Find where the given text appears and provide that cell's center as [X, Y] coordinate. 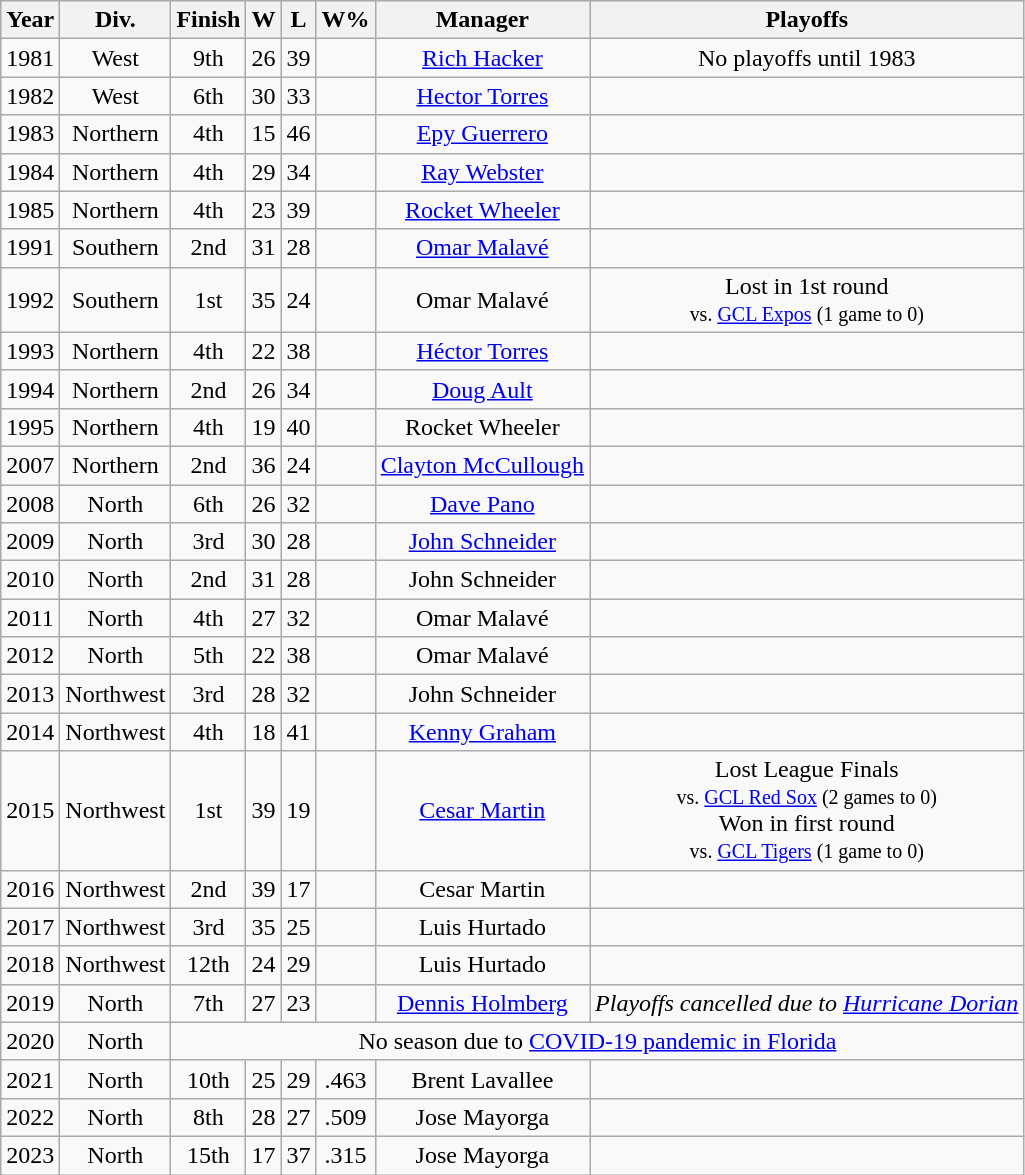
2018 [30, 965]
Finish [208, 20]
18 [264, 732]
2022 [30, 1117]
Brent Lavallee [482, 1079]
8th [208, 1117]
2011 [30, 618]
Doug Ault [482, 389]
.463 [346, 1079]
Clayton McCullough [482, 465]
41 [298, 732]
Year [30, 20]
Dennis Holmberg [482, 1003]
Héctor Torres [482, 351]
1991 [30, 248]
46 [298, 134]
2014 [30, 732]
9th [208, 58]
.509 [346, 1117]
Rich Hacker [482, 58]
2016 [30, 889]
1981 [30, 58]
2019 [30, 1003]
Playoffs cancelled due to Hurricane Dorian [807, 1003]
Lost in 1st roundvs. GCL Expos (1 game to 0) [807, 300]
33 [298, 96]
L [298, 20]
1992 [30, 300]
2020 [30, 1041]
No playoffs until 1983 [807, 58]
12th [208, 965]
2017 [30, 927]
2015 [30, 810]
Playoffs [807, 20]
5th [208, 656]
2007 [30, 465]
.315 [346, 1155]
10th [208, 1079]
1994 [30, 389]
1993 [30, 351]
15 [264, 134]
40 [298, 427]
Dave Pano [482, 503]
2013 [30, 694]
15th [208, 1155]
2012 [30, 656]
1984 [30, 172]
7th [208, 1003]
Manager [482, 20]
W% [346, 20]
1985 [30, 210]
1983 [30, 134]
Hector Torres [482, 96]
W [264, 20]
Kenny Graham [482, 732]
2021 [30, 1079]
36 [264, 465]
Epy Guerrero [482, 134]
1982 [30, 96]
2023 [30, 1155]
1995 [30, 427]
Lost League Finalsvs. GCL Red Sox (2 games to 0)Won in first roundvs. GCL Tigers (1 game to 0) [807, 810]
2010 [30, 580]
37 [298, 1155]
No season due to COVID-19 pandemic in Florida [598, 1041]
Ray Webster [482, 172]
Div. [116, 20]
2009 [30, 542]
2008 [30, 503]
